Return the (X, Y) coordinate for the center point of the cell that contains the specified text.  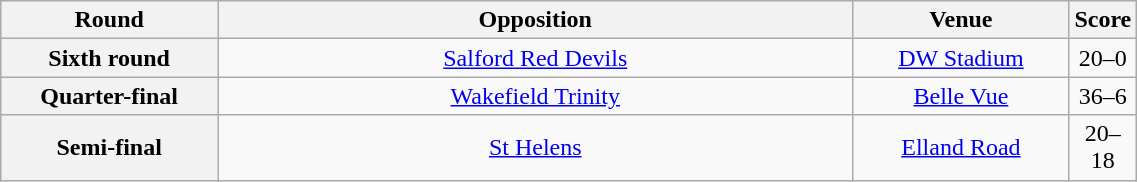
20–0 (1103, 58)
DW Stadium (961, 58)
St Helens (536, 148)
Round (110, 20)
Wakefield Trinity (536, 96)
36–6 (1103, 96)
Belle Vue (961, 96)
20–18 (1103, 148)
Quarter-final (110, 96)
Score (1103, 20)
Semi-final (110, 148)
Opposition (536, 20)
Venue (961, 20)
Salford Red Devils (536, 58)
Sixth round (110, 58)
Elland Road (961, 148)
